Find where the given text appears and provide that cell's center as (X, Y) coordinate. 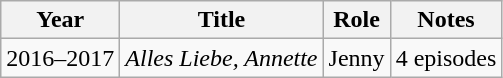
2016–2017 (60, 58)
Notes (446, 20)
Alles Liebe, Annette (222, 58)
4 episodes (446, 58)
Role (356, 20)
Year (60, 20)
Jenny (356, 58)
Title (222, 20)
